Search for the cell housing the specified text and yield its [x, y] center coordinate. 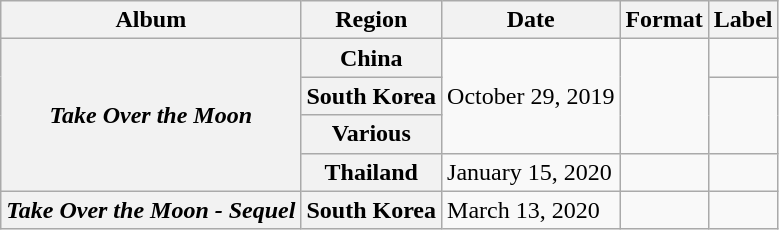
October 29, 2019 [531, 96]
March 13, 2020 [531, 210]
Thailand [372, 172]
Album [151, 20]
January 15, 2020 [531, 172]
Region [372, 20]
China [372, 58]
Various [372, 134]
Date [531, 20]
Take Over the Moon - Sequel [151, 210]
Format [664, 20]
Take Over the Moon [151, 115]
Label [743, 20]
